Extract the [x, y] coordinate from the center of the cell holding the provided text.  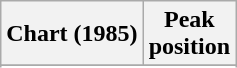
Chart (1985) [72, 34]
Peakposition [189, 34]
